Find where the given text appears and provide that cell's center as [x, y] coordinate. 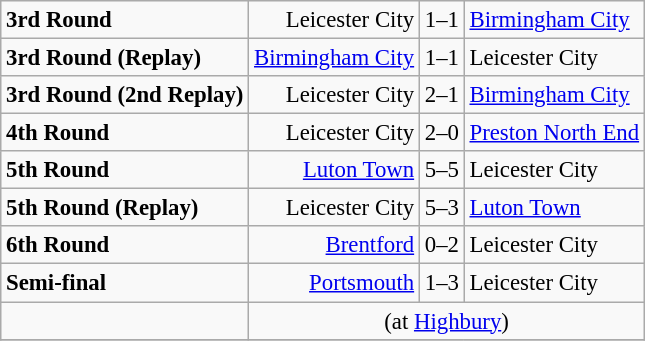
Brentford [334, 245]
(at Highbury) [447, 321]
5–3 [442, 208]
Preston North End [554, 133]
1–3 [442, 283]
2–1 [442, 95]
4th Round [125, 133]
0–2 [442, 245]
3rd Round (2nd Replay) [125, 95]
Semi-final [125, 283]
5th Round [125, 170]
6th Round [125, 245]
Portsmouth [334, 283]
2–0 [442, 133]
3rd Round (Replay) [125, 58]
5th Round (Replay) [125, 208]
5–5 [442, 170]
3rd Round [125, 20]
